Return (X, Y) of the center of cell containing provided text 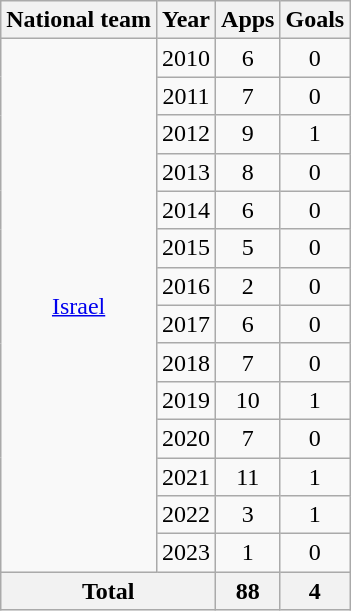
2016 (186, 286)
8 (248, 172)
Year (186, 20)
2013 (186, 172)
2020 (186, 438)
11 (248, 477)
2021 (186, 477)
3 (248, 515)
2019 (186, 400)
2 (248, 286)
2010 (186, 58)
4 (315, 591)
10 (248, 400)
2022 (186, 515)
9 (248, 134)
National team (79, 20)
5 (248, 248)
Goals (315, 20)
Total (108, 591)
2012 (186, 134)
Israel (79, 306)
Apps (248, 20)
2015 (186, 248)
2017 (186, 324)
2023 (186, 553)
2011 (186, 96)
88 (248, 591)
2018 (186, 362)
2014 (186, 210)
